Scan for the cell matching the given text and deliver its (X, Y) coordinate at center. 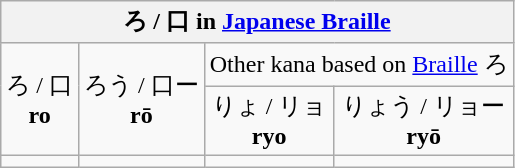
ろ / 口 ro (40, 99)
ろ / 口 in Japanese Braille (257, 22)
りょう / リョー ryō (424, 121)
ろう / 口ー rō (141, 99)
Other kana based on Braille ろ (358, 64)
りょ / リョ ryo (269, 121)
